Provide the (x, y) coordinate of the cell's center where the given text is located.  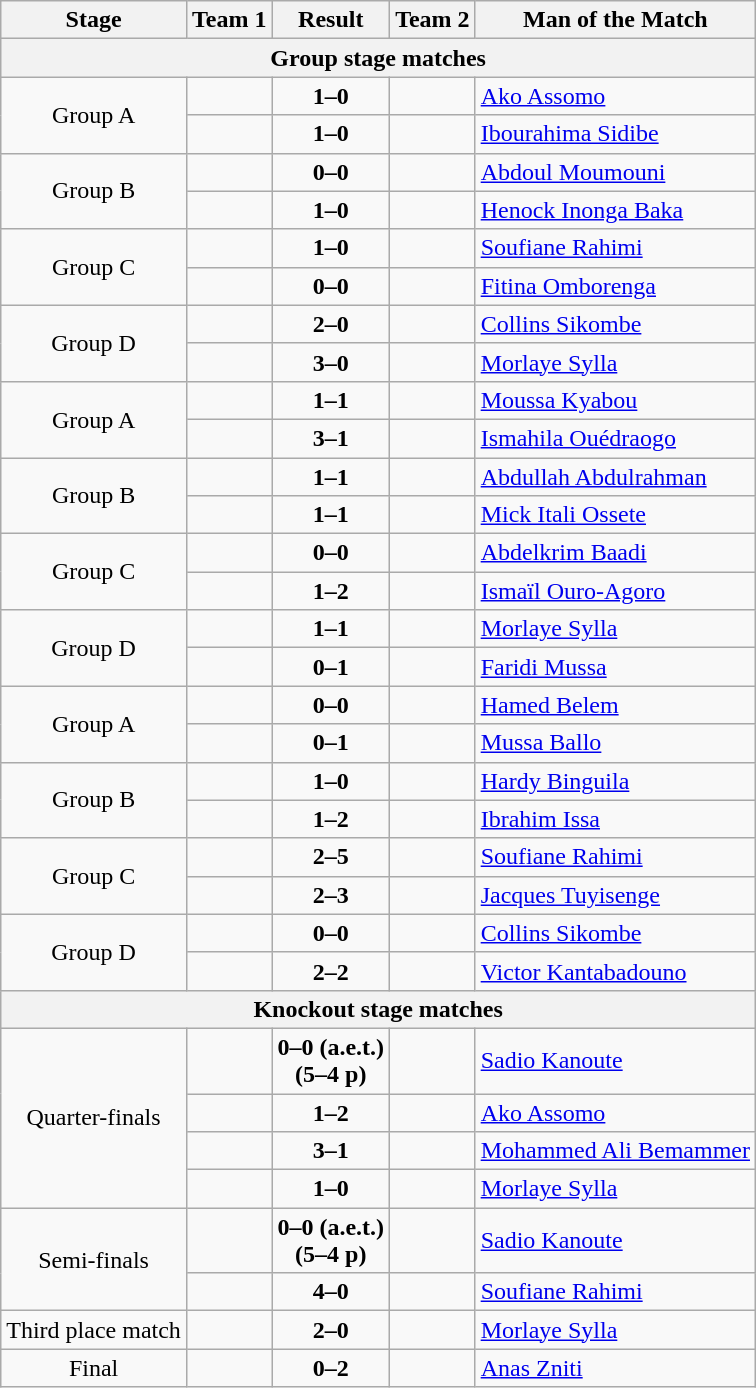
Fitina Omborenga (615, 286)
Mick Itali Ossete (615, 515)
Victor Kantabadouno (615, 971)
Team 1 (229, 20)
Ibrahim Issa (615, 819)
2–2 (331, 971)
Abdelkrim Baadi (615, 553)
Hamed Belem (615, 705)
Ismaïl Ouro-Agoro (615, 591)
Jacques Tuyisenge (615, 895)
Abdullah Abdulrahman (615, 477)
Team 2 (433, 20)
Anas Zniti (615, 1368)
Quarter-finals (94, 1118)
Hardy Binguila (615, 781)
Mohammed Ali Bemammer (615, 1151)
Mussa Ballo (615, 743)
Knockout stage matches (378, 1009)
Stage (94, 20)
Man of the Match (615, 20)
Group stage matches (378, 58)
Abdoul Moumouni (615, 172)
Faridi Mussa (615, 667)
2–5 (331, 857)
Result (331, 20)
0–2 (331, 1368)
Third place match (94, 1330)
Final (94, 1368)
Henock Inonga Baka (615, 210)
Ismahila Ouédraogo (615, 438)
2–3 (331, 895)
4–0 (331, 1292)
Ibourahima Sidibe (615, 134)
Semi-finals (94, 1260)
Moussa Kyabou (615, 400)
3–0 (331, 362)
